Return the [x, y] coordinate for the center point of the cell that contains the specified text.  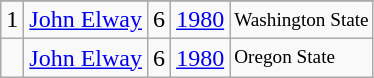
1 [12, 20]
Oregon State [302, 58]
Washington State [302, 20]
